Return [x, y] of the center of cell containing provided text 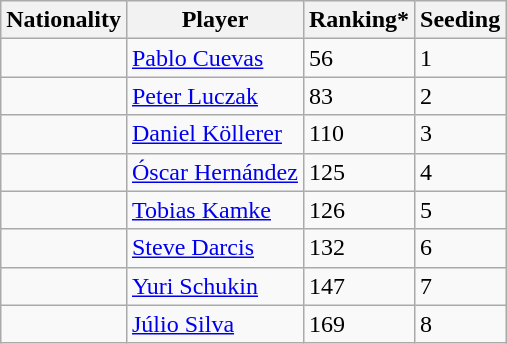
Ranking* [358, 20]
Seeding [460, 20]
5 [460, 210]
Steve Darcis [214, 248]
126 [358, 210]
83 [358, 96]
1 [460, 58]
3 [460, 134]
7 [460, 286]
Nationality [64, 20]
169 [358, 324]
2 [460, 96]
132 [358, 248]
56 [358, 58]
8 [460, 324]
Júlio Silva [214, 324]
4 [460, 172]
147 [358, 286]
Tobias Kamke [214, 210]
Óscar Hernández [214, 172]
Pablo Cuevas [214, 58]
Yuri Schukin [214, 286]
Peter Luczak [214, 96]
Player [214, 20]
6 [460, 248]
Daniel Köllerer [214, 134]
110 [358, 134]
125 [358, 172]
